Detect which cell encompasses the target text, then output its (x, y) center coordinate. 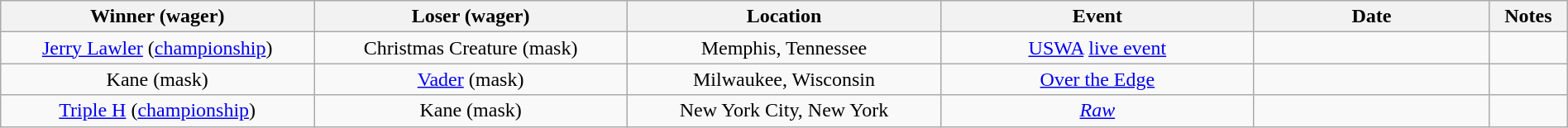
Event (1097, 17)
Loser (wager) (471, 17)
Jerry Lawler (championship) (157, 48)
Notes (1528, 17)
Memphis, Tennessee (784, 48)
Date (1371, 17)
Over the Edge (1097, 79)
Triple H (championship) (157, 111)
Vader (mask) (471, 79)
USWA live event (1097, 48)
Location (784, 17)
Winner (wager) (157, 17)
New York City, New York (784, 111)
Milwaukee, Wisconsin (784, 79)
Christmas Creature (mask) (471, 48)
Raw (1097, 111)
